Pinpoint the cell where the given text exists, returning its [X, Y] midpoint coordinate. 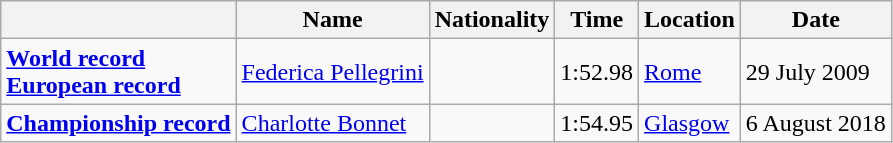
Nationality [492, 20]
Rome [690, 72]
Charlotte Bonnet [332, 123]
Championship record [118, 123]
Glasgow [690, 123]
29 July 2009 [816, 72]
1:52.98 [597, 72]
World recordEuropean record [118, 72]
Date [816, 20]
Federica Pellegrini [332, 72]
Name [332, 20]
Location [690, 20]
1:54.95 [597, 123]
6 August 2018 [816, 123]
Time [597, 20]
